Provide the (x, y) coordinate of the cell's center where the given text is located.  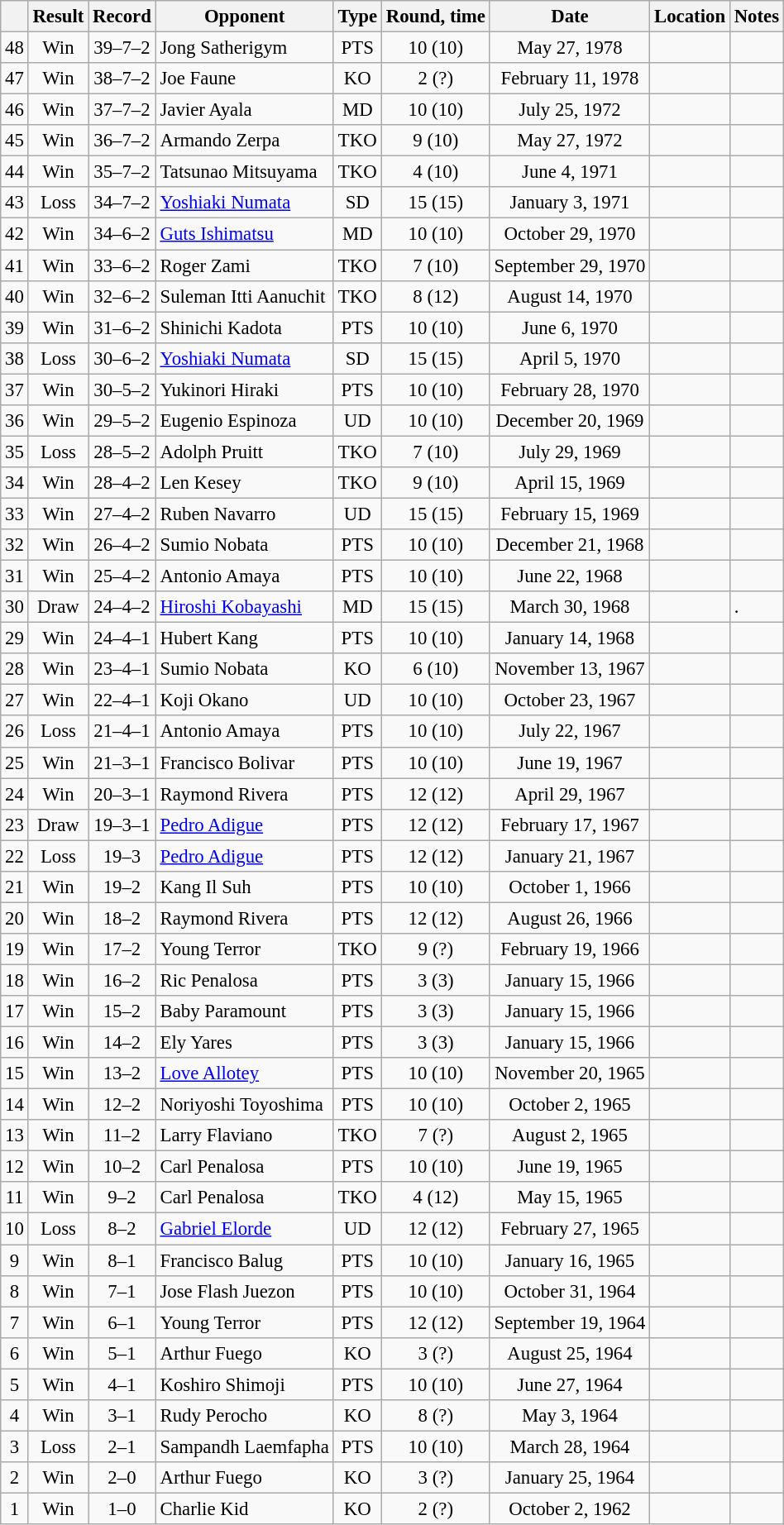
Armando Zerpa (245, 141)
7–1 (122, 1291)
Adolph Pruitt (245, 452)
6 (10) (435, 669)
13 (15, 1135)
July 25, 1972 (569, 110)
30 (15, 607)
Kang Il Suh (245, 887)
31–6–2 (122, 327)
10 (15, 1229)
3–1 (122, 1416)
January 3, 1971 (569, 203)
Opponent (245, 17)
35 (15, 452)
Francisco Balug (245, 1260)
32 (15, 545)
25–4–2 (122, 576)
8 (?) (435, 1416)
12–2 (122, 1105)
21–4–1 (122, 732)
21 (15, 887)
April 29, 1967 (569, 794)
Record (122, 17)
June 22, 1968 (569, 576)
19–2 (122, 887)
4 (10) (435, 172)
14 (15, 1105)
Charlie Kid (245, 1508)
April 5, 1970 (569, 358)
Koshiro Shimoji (245, 1384)
1 (15, 1508)
38 (15, 358)
Ric Penalosa (245, 980)
16 (15, 1043)
23 (15, 825)
30–5–2 (122, 390)
25 (15, 762)
36–7–2 (122, 141)
21–3–1 (122, 762)
May 27, 1972 (569, 141)
Hiroshi Kobayashi (245, 607)
19 (15, 949)
Round, time (435, 17)
24–4–2 (122, 607)
14–2 (122, 1043)
Len Kesey (245, 483)
15 (15, 1073)
Guts Ishimatsu (245, 234)
Javier Ayala (245, 110)
Eugenio Espinoza (245, 421)
19–3–1 (122, 825)
Date (569, 17)
23–4–1 (122, 669)
August 26, 1966 (569, 918)
37–7–2 (122, 110)
34–7–2 (122, 203)
February 11, 1978 (569, 79)
2–1 (122, 1446)
42 (15, 234)
Shinichi Kadota (245, 327)
. (756, 607)
October 23, 1967 (569, 700)
36 (15, 421)
Jong Satherigym (245, 48)
18–2 (122, 918)
31 (15, 576)
July 22, 1967 (569, 732)
28–4–2 (122, 483)
8–1 (122, 1260)
January 21, 1967 (569, 856)
28 (15, 669)
34 (15, 483)
7 (15, 1322)
February 17, 1967 (569, 825)
Francisco Bolivar (245, 762)
46 (15, 110)
12 (15, 1167)
July 29, 1969 (569, 452)
10–2 (122, 1167)
6–1 (122, 1322)
28–5–2 (122, 452)
20–3–1 (122, 794)
33–6–2 (122, 265)
17–2 (122, 949)
February 15, 1969 (569, 514)
February 27, 1965 (569, 1229)
40 (15, 296)
January 25, 1964 (569, 1478)
Result (58, 17)
8 (12) (435, 296)
9–2 (122, 1198)
4 (15, 1416)
26–4–2 (122, 545)
Jose Flash Juezon (245, 1291)
Noriyoshi Toyoshima (245, 1105)
June 19, 1965 (569, 1167)
May 3, 1964 (569, 1416)
September 19, 1964 (569, 1322)
Hubert Kang (245, 638)
38–7–2 (122, 79)
June 27, 1964 (569, 1384)
8 (15, 1291)
April 15, 1969 (569, 483)
24 (15, 794)
19–3 (122, 856)
34–6–2 (122, 234)
29 (15, 638)
October 2, 1962 (569, 1508)
4 (12) (435, 1198)
June 4, 1971 (569, 172)
March 28, 1964 (569, 1446)
45 (15, 141)
Tatsunao Mitsuyama (245, 172)
Ely Yares (245, 1043)
March 30, 1968 (569, 607)
39 (15, 327)
June 19, 1967 (569, 762)
January 14, 1968 (569, 638)
Ruben Navarro (245, 514)
26 (15, 732)
32–6–2 (122, 296)
Roger Zami (245, 265)
4–1 (122, 1384)
30–6–2 (122, 358)
Larry Flaviano (245, 1135)
December 21, 1968 (569, 545)
October 2, 1965 (569, 1105)
33 (15, 514)
39–7–2 (122, 48)
15–2 (122, 1011)
December 20, 1969 (569, 421)
October 31, 1964 (569, 1291)
February 19, 1966 (569, 949)
Notes (756, 17)
Sampandh Laemfapha (245, 1446)
October 29, 1970 (569, 234)
Love Allotey (245, 1073)
Type (357, 17)
August 14, 1970 (569, 296)
5–1 (122, 1353)
27–4–2 (122, 514)
11–2 (122, 1135)
37 (15, 390)
2 (15, 1478)
18 (15, 980)
13–2 (122, 1073)
Baby Paramount (245, 1011)
Gabriel Elorde (245, 1229)
35–7–2 (122, 172)
2–0 (122, 1478)
9 (?) (435, 949)
8–2 (122, 1229)
November 13, 1967 (569, 669)
11 (15, 1198)
16–2 (122, 980)
Suleman Itti Aanuchit (245, 296)
22–4–1 (122, 700)
20 (15, 918)
May 15, 1965 (569, 1198)
43 (15, 203)
17 (15, 1011)
24–4–1 (122, 638)
44 (15, 172)
22 (15, 856)
May 27, 1978 (569, 48)
August 25, 1964 (569, 1353)
1–0 (122, 1508)
February 28, 1970 (569, 390)
27 (15, 700)
47 (15, 79)
5 (15, 1384)
Rudy Perocho (245, 1416)
June 6, 1970 (569, 327)
9 (15, 1260)
6 (15, 1353)
October 1, 1966 (569, 887)
3 (15, 1446)
48 (15, 48)
January 16, 1965 (569, 1260)
Location (690, 17)
September 29, 1970 (569, 265)
7 (?) (435, 1135)
November 20, 1965 (569, 1073)
August 2, 1965 (569, 1135)
Joe Faune (245, 79)
41 (15, 265)
Koji Okano (245, 700)
29–5–2 (122, 421)
Yukinori Hiraki (245, 390)
